For the text-containing cell, return its midpoint in (x, y) coordinate format. 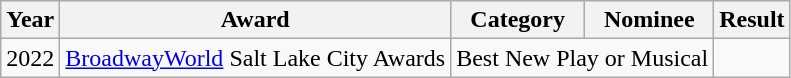
Category (518, 20)
Award (256, 20)
Nominee (650, 20)
2022 (30, 58)
Year (30, 20)
BroadwayWorld Salt Lake City Awards (256, 58)
Result (752, 20)
Best New Play or Musical (582, 58)
